Provide the [x, y] coordinate of the cell's center where the given text is located.  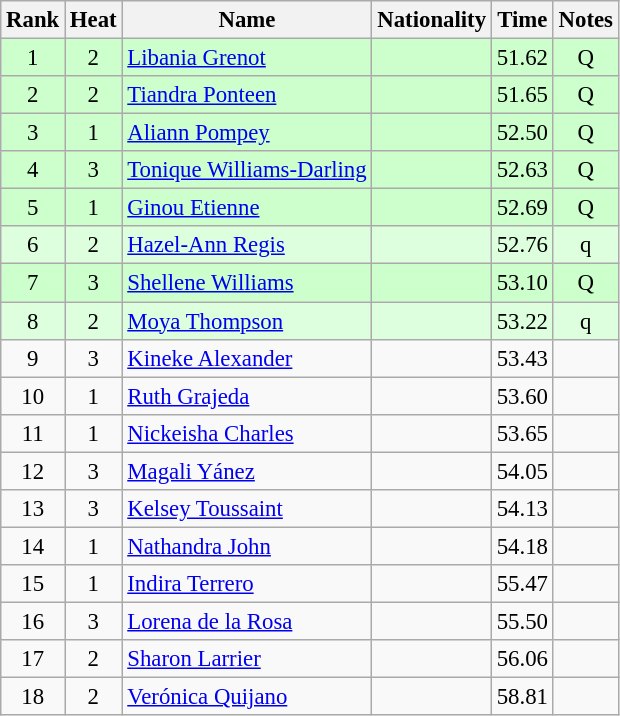
18 [33, 697]
54.18 [522, 546]
Moya Thompson [247, 321]
Ginou Etienne [247, 208]
Kineke Alexander [247, 358]
16 [33, 621]
Ruth Grajeda [247, 396]
Lorena de la Rosa [247, 621]
52.63 [522, 170]
Libania Grenot [247, 58]
55.50 [522, 621]
Aliann Pompey [247, 133]
7 [33, 283]
Kelsey Toussaint [247, 509]
53.10 [522, 283]
52.50 [522, 133]
4 [33, 170]
53.65 [522, 433]
12 [33, 471]
55.47 [522, 584]
Hazel-Ann Regis [247, 245]
8 [33, 321]
52.69 [522, 208]
14 [33, 546]
Sharon Larrier [247, 659]
15 [33, 584]
Nickeisha Charles [247, 433]
51.62 [522, 58]
Tonique Williams-Darling [247, 170]
Nationality [432, 20]
Verónica Quijano [247, 697]
Heat [94, 20]
Name [247, 20]
54.13 [522, 509]
51.65 [522, 95]
9 [33, 358]
Notes [586, 20]
56.06 [522, 659]
17 [33, 659]
5 [33, 208]
53.43 [522, 358]
54.05 [522, 471]
Magali Yánez [247, 471]
Nathandra John [247, 546]
52.76 [522, 245]
10 [33, 396]
Indira Terrero [247, 584]
58.81 [522, 697]
53.22 [522, 321]
13 [33, 509]
Time [522, 20]
Shellene Williams [247, 283]
Rank [33, 20]
11 [33, 433]
6 [33, 245]
Tiandra Ponteen [247, 95]
53.60 [522, 396]
